Pinpoint the cell where the given text exists, returning its (X, Y) midpoint coordinate. 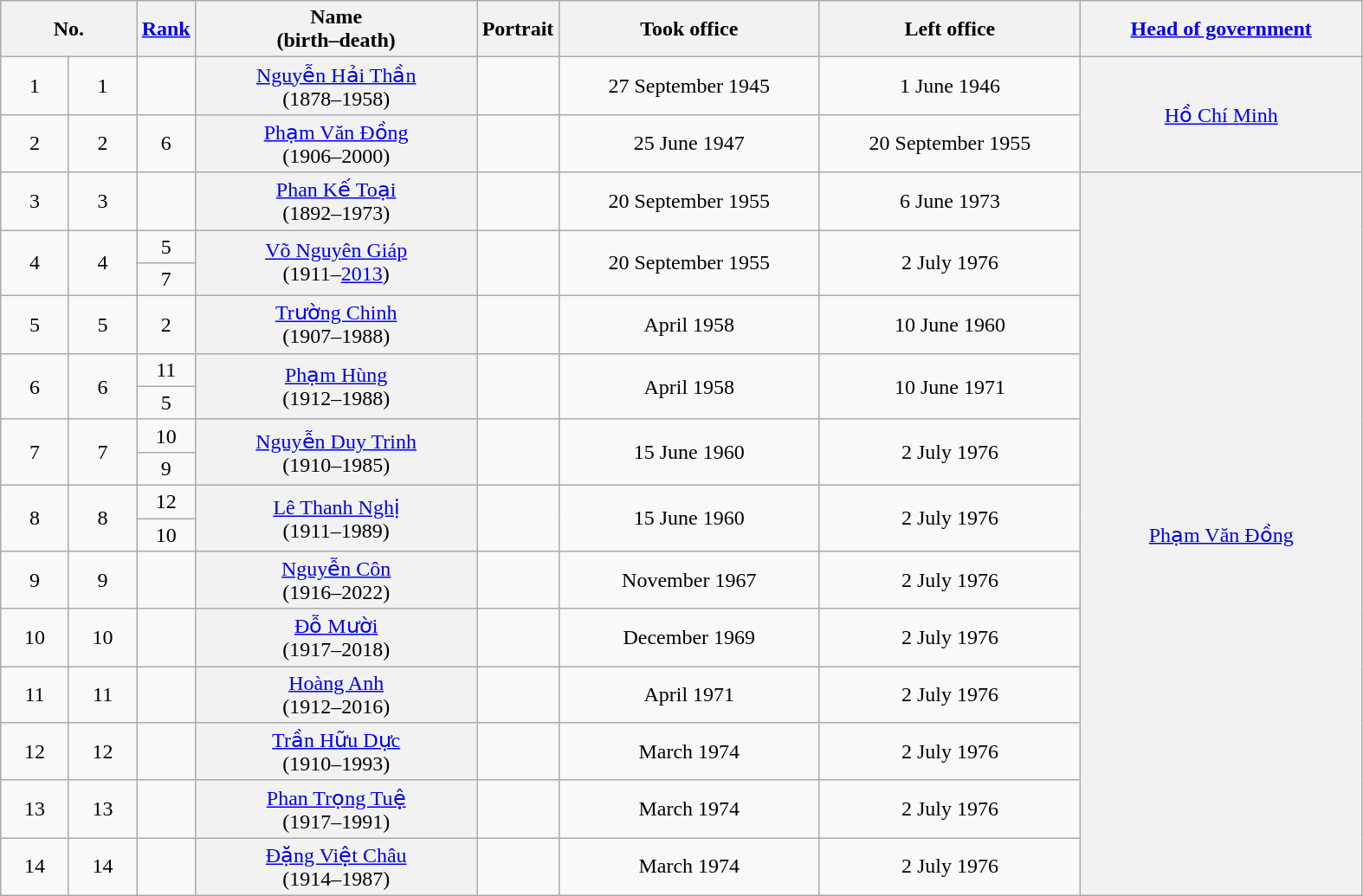
No. (69, 29)
27 September 1945 (689, 87)
Đặng Việt Châu(1914–1987) (336, 867)
Hoàng Anh(1912–2016) (336, 694)
Name(birth–death) (336, 29)
Nguyễn Côn(1916–2022) (336, 580)
December 1969 (689, 637)
Võ Nguyên Giáp(1911–2013) (336, 263)
10 June 1971 (949, 386)
Took office (689, 29)
25 June 1947 (689, 144)
Head of government (1221, 29)
Portrait (518, 29)
Left office (949, 29)
Lê Thanh Nghị(1911–1989) (336, 518)
April 1971 (689, 694)
Phan Kế Toại(1892–1973) (336, 201)
Trần Hữu Dực(1910–1993) (336, 751)
10 June 1960 (949, 326)
6 June 1973 (949, 201)
Phạm Văn Đồng(1906–2000) (336, 144)
Nguyễn Duy Trinh(1910–1985) (336, 452)
Nguyễn Hải Thần(1878–1958) (336, 87)
Đỗ Mười(1917–2018) (336, 637)
Trường Chinh(1907–1988) (336, 326)
Phan Trọng Tuệ(1917–1991) (336, 809)
1 June 1946 (949, 87)
Phạm Hùng(1912–1988) (336, 386)
Phạm Văn Đồng (1221, 534)
November 1967 (689, 580)
Hồ Chí Minh (1221, 114)
Rank (166, 29)
